From the cell containing the given text, extract its center point as [X, Y] coordinate. 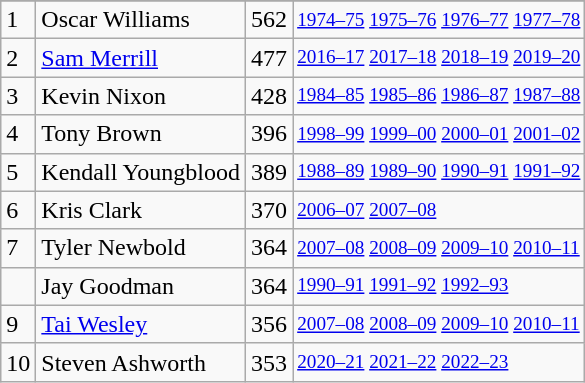
2 [18, 58]
Oscar Williams [141, 20]
7 [18, 248]
562 [270, 20]
5 [18, 172]
9 [18, 324]
370 [270, 210]
Kendall Youngblood [141, 172]
4 [18, 134]
Tony Brown [141, 134]
356 [270, 324]
1984–85 1985–86 1986–87 1987–88 [439, 96]
2020–21 2021–22 2022–23 [439, 362]
Jay Goodman [141, 286]
396 [270, 134]
1990–91 1991–92 1992–93 [439, 286]
428 [270, 96]
1 [18, 20]
Steven Ashworth [141, 362]
1998–99 1999–00 2000–01 2001–02 [439, 134]
Sam Merrill [141, 58]
Tyler Newbold [141, 248]
2006–07 2007–08 [439, 210]
353 [270, 362]
6 [18, 210]
477 [270, 58]
Kevin Nixon [141, 96]
3 [18, 96]
Kris Clark [141, 210]
389 [270, 172]
Tai Wesley [141, 324]
1988–89 1989–90 1990–91 1991–92 [439, 172]
2016–17 2017–18 2018–19 2019–20 [439, 58]
1974–75 1975–76 1976–77 1977–78 [439, 20]
10 [18, 362]
